From the cell containing the given text, extract its center point as [x, y] coordinate. 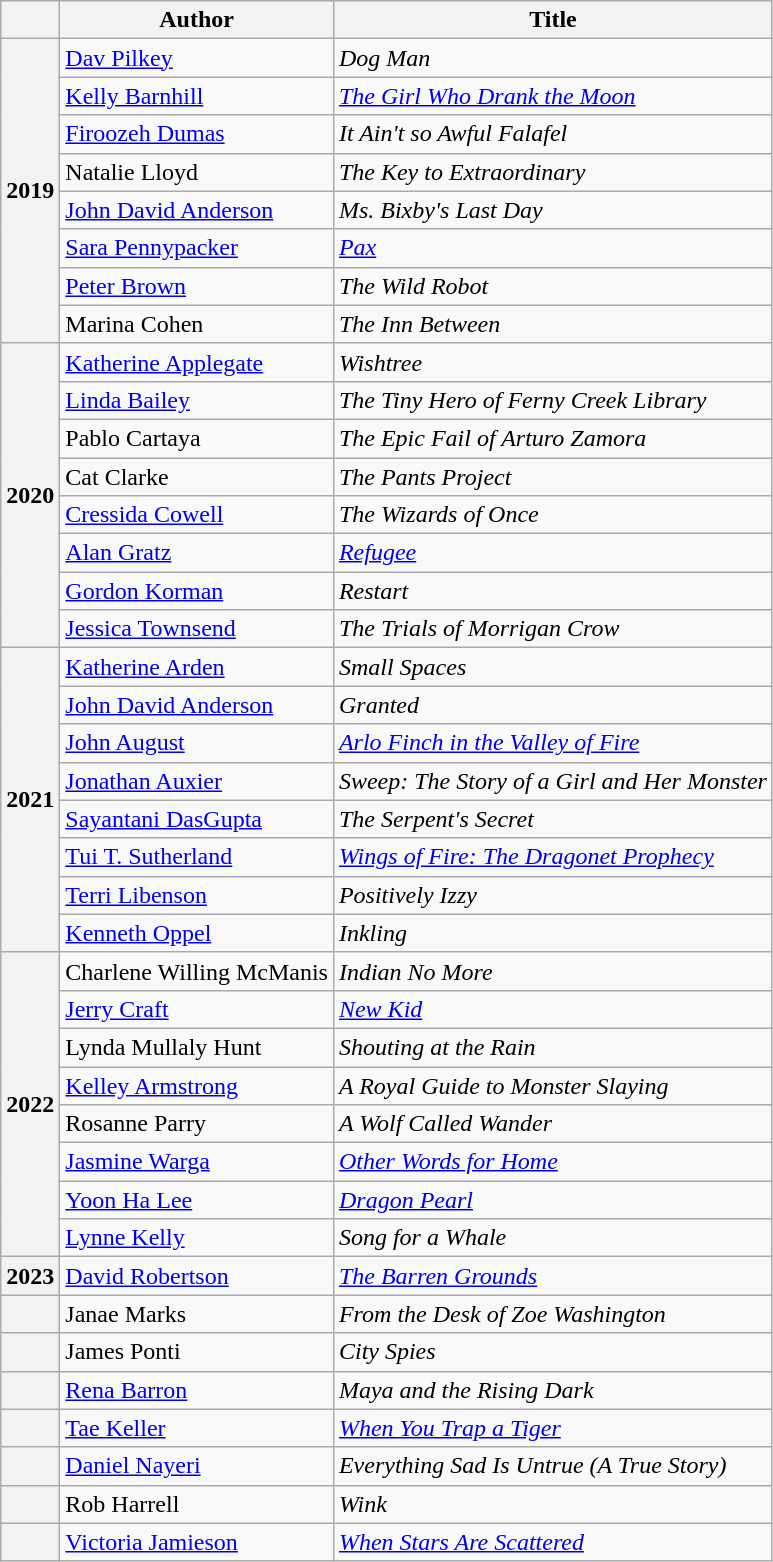
Granted [552, 705]
Gordon Korman [197, 591]
Dragon Pearl [552, 1200]
The Barren Grounds [552, 1276]
Janae Marks [197, 1314]
Wishtree [552, 362]
Victoria Jamieson [197, 1542]
A Royal Guide to Monster Slaying [552, 1085]
Sweep: The Story of a Girl and Her Monster [552, 781]
The Trials of Morrigan Crow [552, 629]
Natalie Lloyd [197, 172]
The Pants Project [552, 477]
Katherine Applegate [197, 362]
Wink [552, 1504]
Positively Izzy [552, 895]
Marina Cohen [197, 324]
The Girl Who Drank the Moon [552, 96]
Inkling [552, 933]
Firoozeh Dumas [197, 134]
Jerry Craft [197, 1009]
Indian No More [552, 971]
Dav Pilkey [197, 58]
Dog Man [552, 58]
Kenneth Oppel [197, 933]
Tae Keller [197, 1428]
Katherine Arden [197, 667]
2019 [30, 191]
Small Spaces [552, 667]
The Wild Robot [552, 286]
Arlo Finch in the Valley of Fire [552, 743]
Charlene Willing McManis [197, 971]
Alan Gratz [197, 553]
The Tiny Hero of Ferny Creek Library [552, 400]
Everything Sad Is Untrue (A True Story) [552, 1466]
Restart [552, 591]
Shouting at the Rain [552, 1047]
Rosanne Parry [197, 1124]
James Ponti [197, 1352]
The Wizards of Once [552, 515]
The Key to Extraordinary [552, 172]
Pax [552, 248]
Lynda Mullaly Hunt [197, 1047]
Cressida Cowell [197, 515]
Kelley Armstrong [197, 1085]
Peter Brown [197, 286]
Tui T. Sutherland [197, 857]
2023 [30, 1276]
Title [552, 20]
It Ain't so Awful Falafel [552, 134]
Other Words for Home [552, 1162]
Author [197, 20]
Refugee [552, 553]
Jasmine Warga [197, 1162]
Kelly Barnhill [197, 96]
Sayantani DasGupta [197, 819]
Sara Pennypacker [197, 248]
Daniel Nayeri [197, 1466]
2020 [30, 495]
2022 [30, 1104]
City Spies [552, 1352]
Rob Harrell [197, 1504]
Maya and the Rising Dark [552, 1390]
The Epic Fail of Arturo Zamora [552, 438]
Terri Libenson [197, 895]
Jonathan Auxier [197, 781]
Jessica Townsend [197, 629]
David Robertson [197, 1276]
Lynne Kelly [197, 1238]
New Kid [552, 1009]
Cat Clarke [197, 477]
Rena Barron [197, 1390]
Song for a Whale [552, 1238]
When You Trap a Tiger [552, 1428]
From the Desk of Zoe Washington [552, 1314]
Wings of Fire: The Dragonet Prophecy [552, 857]
When Stars Are Scattered [552, 1542]
Linda Bailey [197, 400]
2021 [30, 800]
Pablo Cartaya [197, 438]
The Serpent's Secret [552, 819]
Yoon Ha Lee [197, 1200]
The Inn Between [552, 324]
A Wolf Called Wander [552, 1124]
Ms. Bixby's Last Day [552, 210]
John August [197, 743]
